Identify which cell holds the provided text, then report its [X, Y] central coordinate. 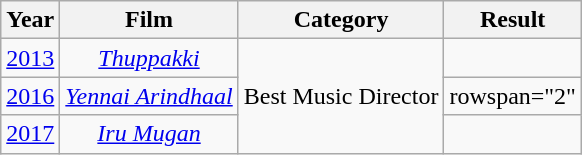
Year [30, 20]
Category [341, 20]
rowspan="2" [513, 96]
2017 [30, 134]
Iru Mugan [149, 134]
Yennai Arindhaal [149, 96]
Result [513, 20]
Film [149, 20]
Best Music Director [341, 96]
2013 [30, 58]
2016 [30, 96]
Thuppakki [149, 58]
